Detect which cell encompasses the target text, then output its [X, Y] center coordinate. 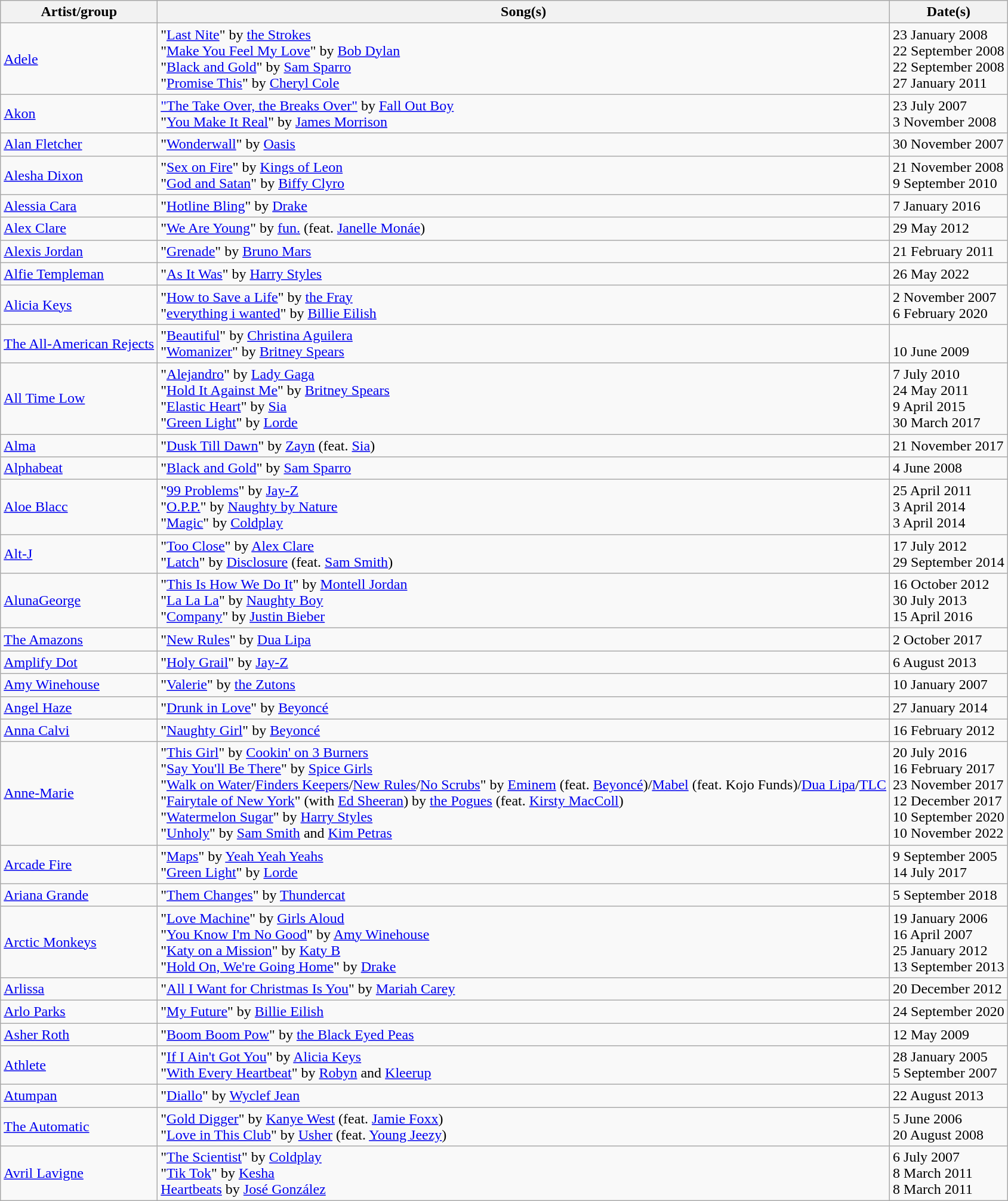
30 November 2007 [949, 144]
"Grenade" by Bruno Mars [524, 251]
All Time Low [79, 399]
Angel Haze [79, 708]
2 November 20076 February 2020 [949, 304]
Alan Fletcher [79, 144]
"All I Want for Christmas Is You" by Mariah Carey [524, 989]
"How to Save a Life" by the Fray"everything i wanted" by Billie Eilish [524, 304]
Song(s) [524, 12]
"Love Machine" by Girls Aloud"You Know I'm No Good" by Amy Winehouse"Katy on a Mission" by Katy B"Hold On, We're Going Home" by Drake [524, 941]
Avril Lavigne [79, 1174]
"Alejandro" by Lady Gaga"Hold It Against Me" by Britney Spears "Elastic Heart" by Sia"Green Light" by Lorde [524, 399]
"The Scientist" by Coldplay"Tik Tok" by KeshaHeartbeats by José González [524, 1174]
Athlete [79, 1066]
Asher Roth [79, 1034]
21 November 20089 September 2010 [949, 175]
5 June 200620 August 2008 [949, 1126]
The Amazons [79, 640]
"Drunk in Love" by Beyoncé [524, 708]
"Gold Digger" by Kanye West (feat. Jamie Foxx)"Love in This Club" by Usher (feat. Young Jeezy) [524, 1126]
"As It Was" by Harry Styles [524, 274]
"Sex on Fire" by Kings of Leon"God and Satan" by Biffy Clyro [524, 175]
29 May 2012 [949, 229]
Arlissa [79, 989]
5 September 2018 [949, 895]
"Black and Gold" by Sam Sparro [524, 468]
"This Is How We Do It" by Montell Jordan"La La La" by Naughty Boy"Company" by Justin Bieber [524, 601]
7 January 2016 [949, 206]
The All-American Rejects [79, 344]
Aloe Blacc [79, 507]
Anna Calvi [79, 730]
Alt-J [79, 554]
"Naughty Girl" by Beyoncé [524, 730]
21 February 2011 [949, 251]
Amy Winehouse [79, 685]
23 January 200822 September 200822 September 200827 January 2011 [949, 58]
"New Rules" by Dua Lipa [524, 640]
2 October 2017 [949, 640]
"Boom Boom Pow" by the Black Eyed Peas [524, 1034]
7 July 2010 24 May 2011 9 April 201530 March 2017 [949, 399]
Alessia Cara [79, 206]
10 January 2007 [949, 685]
Alicia Keys [79, 304]
20 July 201616 February 201723 November 201712 December 201710 September 202010 November 2022 [949, 794]
23 July 20073 November 2008 [949, 113]
"My Future" by Billie Eilish [524, 1011]
24 September 2020 [949, 1011]
22 August 2013 [949, 1096]
Anne-Marie [79, 794]
27 January 2014 [949, 708]
16 October 201230 July 201315 April 2016 [949, 601]
Arctic Monkeys [79, 941]
"Too Close" by Alex Clare"Latch" by Disclosure (feat. Sam Smith) [524, 554]
Date(s) [949, 12]
"Last Nite" by the Strokes"Make You Feel My Love" by Bob Dylan"Black and Gold" by Sam Sparro"Promise This" by Cheryl Cole [524, 58]
"Diallo" by Wyclef Jean [524, 1096]
21 November 2017 [949, 446]
The Automatic [79, 1126]
Ariana Grande [79, 895]
26 May 2022 [949, 274]
Akon [79, 113]
"Maps" by Yeah Yeah Yeahs"Green Light" by Lorde [524, 864]
Arcade Fire [79, 864]
12 May 2009 [949, 1034]
"Valerie" by the Zutons [524, 685]
Alex Clare [79, 229]
AlunaGeorge [79, 601]
19 January 200616 April 200725 January 201213 September 2013 [949, 941]
Arlo Parks [79, 1011]
4 June 2008 [949, 468]
"Them Changes" by Thundercat [524, 895]
Alphabeat [79, 468]
"The Take Over, the Breaks Over" by Fall Out Boy"You Make It Real" by James Morrison [524, 113]
"Beautiful" by Christina Aguilera"Womanizer" by Britney Spears [524, 344]
"Holy Grail" by Jay-Z [524, 662]
9 September 2005 14 July 2017 [949, 864]
20 December 2012 [949, 989]
"99 Problems" by Jay-Z"O.P.P." by Naughty by Nature"Magic" by Coldplay [524, 507]
17 July 201229 September 2014 [949, 554]
6 July 20078 March 20118 March 2011 [949, 1174]
28 January 2005 5 September 2007 [949, 1066]
Atumpan [79, 1096]
Alexis Jordan [79, 251]
Adele [79, 58]
"Wonderwall" by Oasis [524, 144]
10 June 2009 [949, 344]
16 February 2012 [949, 730]
"We Are Young" by fun. (feat. Janelle Monáe) [524, 229]
Alfie Templeman [79, 274]
Amplify Dot [79, 662]
Alma [79, 446]
25 April 2011 3 April 2014 3 April 2014 [949, 507]
"If I Ain't Got You" by Alicia Keys"With Every Heartbeat" by Robyn and Kleerup [524, 1066]
Alesha Dixon [79, 175]
6 August 2013 [949, 662]
"Hotline Bling" by Drake [524, 206]
Artist/group [79, 12]
"Dusk Till Dawn" by Zayn (feat. Sia) [524, 446]
